Provide the [x, y] coordinate of the cell's center where the given text is located.  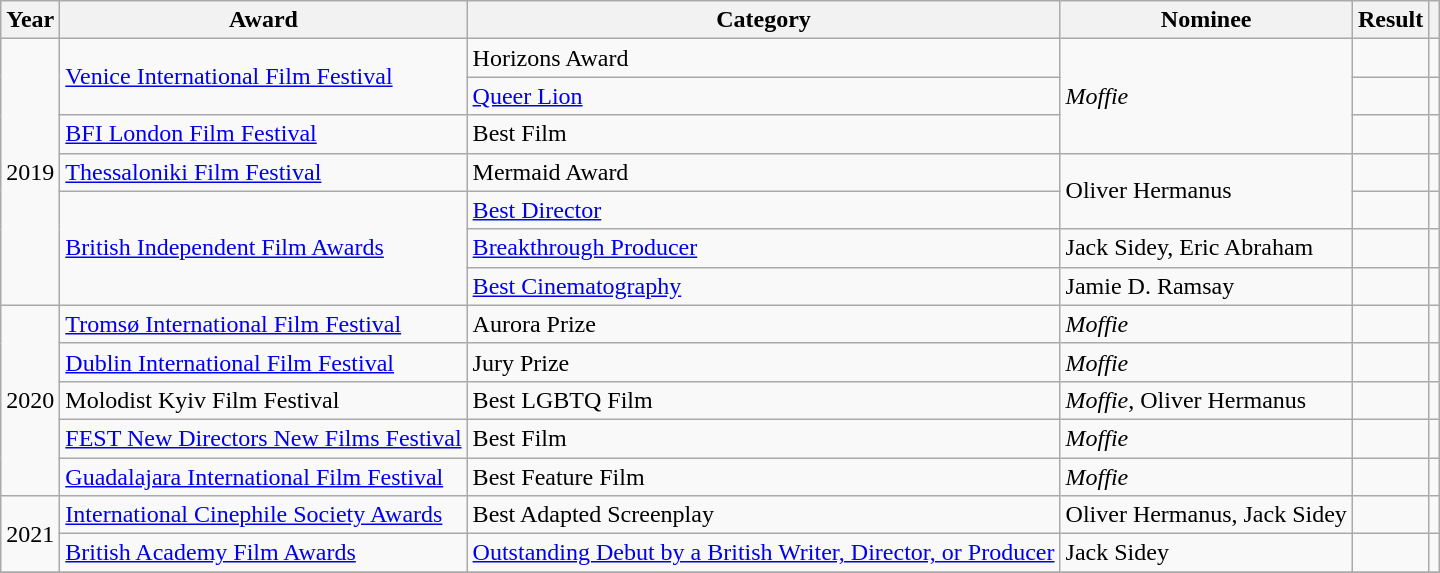
Moffie, Oliver Hermanus [1206, 400]
2020 [30, 400]
Nominee [1206, 20]
FEST New Directors New Films Festival [264, 438]
Best LGBTQ Film [764, 400]
Oliver Hermanus [1206, 191]
Molodist Kyiv Film Festival [264, 400]
BFI London Film Festival [264, 134]
British Academy Film Awards [264, 553]
British Independent Film Awards [264, 248]
Award [264, 20]
Guadalajara International Film Festival [264, 477]
Queer Lion [764, 96]
Venice International Film Festival [264, 77]
Outstanding Debut by a British Writer, Director, or Producer [764, 553]
Best Adapted Screenplay [764, 515]
Breakthrough Producer [764, 248]
Best Cinematography [764, 286]
2021 [30, 534]
Oliver Hermanus, Jack Sidey [1206, 515]
Jury Prize [764, 362]
Best Feature Film [764, 477]
Dublin International Film Festival [264, 362]
Jack Sidey, Eric Abraham [1206, 248]
Category [764, 20]
International Cinephile Society Awards [264, 515]
2019 [30, 172]
Year [30, 20]
Jack Sidey [1206, 553]
Horizons Award [764, 58]
Jamie D. Ramsay [1206, 286]
Tromsø International Film Festival [264, 324]
Aurora Prize [764, 324]
Mermaid Award [764, 172]
Best Director [764, 210]
Result [1390, 20]
Thessaloniki Film Festival [264, 172]
